Capture the cell that displays the provided text and extract its (x, y) central coordinate. 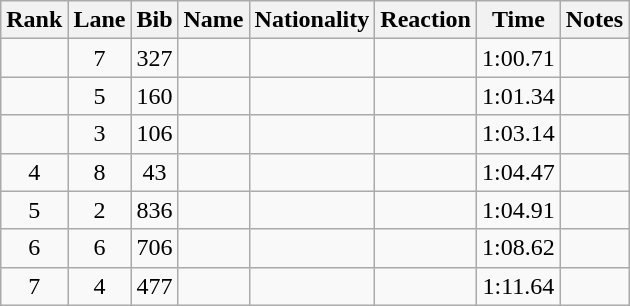
Nationality (312, 20)
836 (154, 210)
160 (154, 96)
106 (154, 134)
Time (519, 20)
Lane (100, 20)
3 (100, 134)
2 (100, 210)
1:04.91 (519, 210)
43 (154, 172)
Notes (594, 20)
8 (100, 172)
Name (214, 20)
Bib (154, 20)
477 (154, 286)
1:04.47 (519, 172)
1:00.71 (519, 58)
1:08.62 (519, 248)
1:03.14 (519, 134)
327 (154, 58)
Reaction (426, 20)
Rank (34, 20)
706 (154, 248)
1:01.34 (519, 96)
1:11.64 (519, 286)
